Determine the [X, Y] coordinate at the center of the cell enclosing the given text.  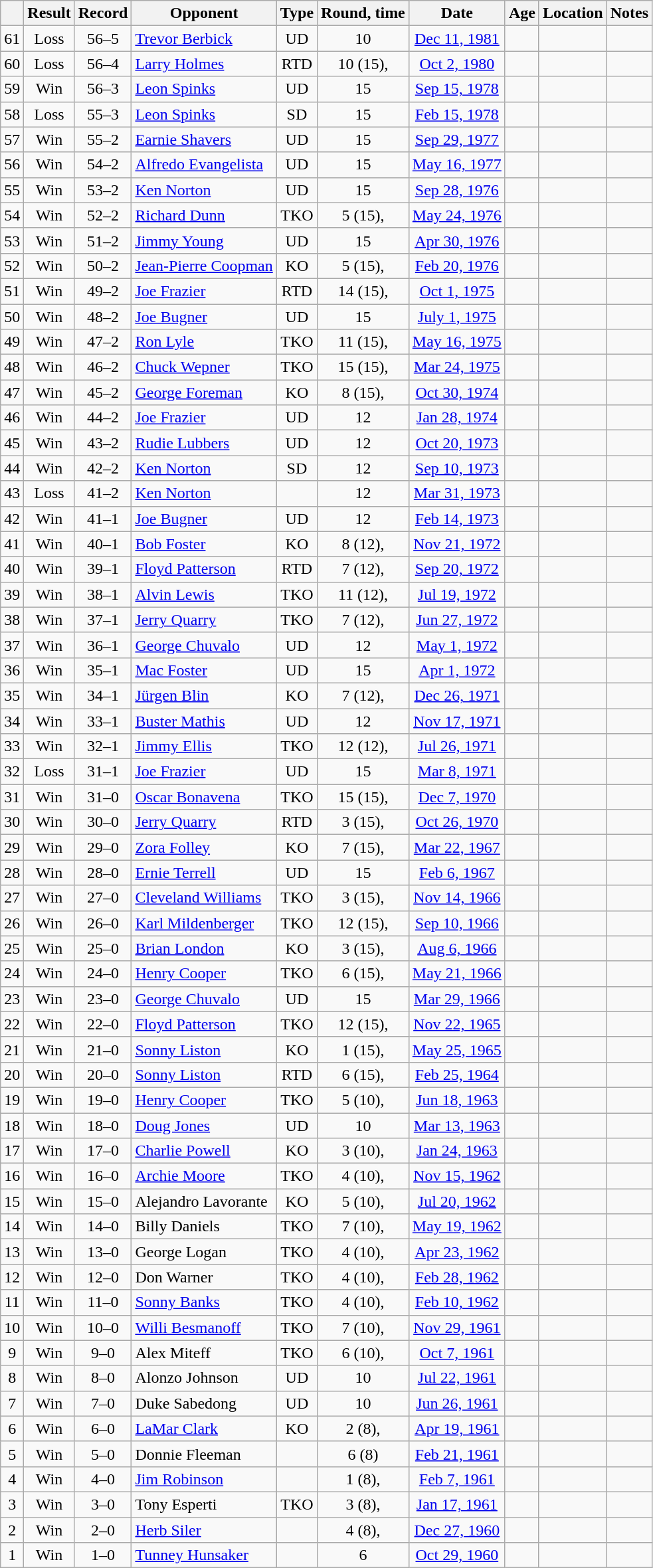
13–0 [103, 1252]
11 [12, 1302]
36 [12, 670]
Mar 29, 1966 [457, 999]
3 (10), [363, 1151]
14 [12, 1227]
Sep 10, 1966 [457, 923]
32–1 [103, 746]
41 [12, 544]
39 [12, 594]
8 (15), [363, 392]
Sep 10, 1973 [457, 468]
41–2 [103, 493]
16–0 [103, 1176]
51 [12, 291]
11 (15), [363, 342]
27 [12, 898]
5–0 [103, 1454]
3–0 [103, 1504]
48 [12, 367]
41–1 [103, 519]
Date [457, 13]
48–2 [103, 317]
51–2 [103, 240]
32 [12, 772]
Zora Folley [204, 847]
44 [12, 468]
45 [12, 443]
Oscar Bonavena [204, 797]
Buster Mathis [204, 721]
22 [12, 1024]
60 [12, 64]
Alejandro Lavorante [204, 1201]
2 (8), [363, 1429]
George Logan [204, 1252]
Billy Daniels [204, 1227]
Earnie Shavers [204, 139]
Type [296, 13]
May 16, 1977 [457, 165]
27–0 [103, 898]
Charlie Powell [204, 1151]
59 [12, 89]
Karl Mildenberger [204, 923]
George Foreman [204, 392]
14–0 [103, 1227]
34 [12, 721]
Larry Holmes [204, 64]
Oct 20, 1973 [457, 443]
Nov 14, 1966 [457, 898]
24 [12, 974]
16 [12, 1176]
19 [12, 1100]
53 [12, 240]
Mac Foster [204, 670]
61 [12, 39]
35 [12, 695]
Duke Sabedong [204, 1403]
42–2 [103, 468]
4 (8), [363, 1529]
37–1 [103, 620]
Rudie Lubbers [204, 443]
Sep 20, 1972 [457, 569]
1 (15), [363, 1049]
Bob Foster [204, 544]
4–0 [103, 1479]
Sonny Banks [204, 1302]
7–0 [103, 1403]
40–1 [103, 544]
Richard Dunn [204, 215]
Aug 6, 1966 [457, 948]
4 [12, 1479]
9 [12, 1353]
2–0 [103, 1529]
10 (15), [363, 64]
Feb 6, 1967 [457, 873]
Alex Miteff [204, 1353]
8 (12), [363, 544]
49 [12, 342]
7 (15), [363, 847]
14 (15), [363, 291]
Jürgen Blin [204, 695]
Alfredo Evangelista [204, 165]
47–2 [103, 342]
15–0 [103, 1201]
Tony Esperti [204, 1504]
6 (10), [363, 1353]
17 [12, 1151]
Feb 7, 1961 [457, 1479]
Nov 17, 1971 [457, 721]
Location [573, 13]
6 (8) [363, 1454]
Jean-Pierre Coopman [204, 266]
37 [12, 645]
Jul 20, 1962 [457, 1201]
33–1 [103, 721]
Dec 11, 1981 [457, 39]
Feb 10, 1962 [457, 1302]
Tunney Hunsaker [204, 1555]
Feb 20, 1976 [457, 266]
11–0 [103, 1302]
28–0 [103, 873]
Willi Besmanoff [204, 1328]
Feb 28, 1962 [457, 1277]
Jim Robinson [204, 1479]
11 (12), [363, 594]
23–0 [103, 999]
Oct 7, 1961 [457, 1353]
Nov 15, 1962 [457, 1176]
Don Warner [204, 1277]
May 21, 1966 [457, 974]
Apr 19, 1961 [457, 1429]
42 [12, 519]
1–0 [103, 1555]
Mar 24, 1975 [457, 367]
56–5 [103, 39]
8–0 [103, 1378]
Herb Siler [204, 1529]
Round, time [363, 13]
13 [12, 1252]
July 1, 1975 [457, 317]
Feb 25, 1964 [457, 1075]
Brian London [204, 948]
50–2 [103, 266]
49–2 [103, 291]
52 [12, 266]
Feb 15, 1978 [457, 114]
3 [12, 1504]
Jul 22, 1961 [457, 1378]
Sep 15, 1978 [457, 89]
57 [12, 139]
29 [12, 847]
56–4 [103, 64]
10–0 [103, 1328]
Apr 1, 1972 [457, 670]
Alvin Lewis [204, 594]
May 16, 1975 [457, 342]
Oct 2, 1980 [457, 64]
31 [12, 797]
54 [12, 215]
22–0 [103, 1024]
56–3 [103, 89]
31–0 [103, 797]
Sep 29, 1977 [457, 139]
2 [12, 1529]
1 (8), [363, 1479]
47 [12, 392]
Ron Lyle [204, 342]
34–1 [103, 695]
12 (12), [363, 746]
55–2 [103, 139]
21–0 [103, 1049]
Nov 29, 1961 [457, 1328]
12–0 [103, 1277]
33 [12, 746]
Feb 21, 1961 [457, 1454]
Jun 18, 1963 [457, 1100]
Jan 24, 1963 [457, 1151]
Trevor Berbick [204, 39]
May 1, 1972 [457, 645]
Chuck Wepner [204, 367]
Opponent [204, 13]
46–2 [103, 367]
Apr 23, 1962 [457, 1252]
Mar 8, 1971 [457, 772]
46 [12, 418]
18–0 [103, 1126]
Cleveland Williams [204, 898]
23 [12, 999]
9–0 [103, 1353]
17–0 [103, 1151]
Oct 26, 1970 [457, 822]
May 25, 1965 [457, 1049]
Nov 21, 1972 [457, 544]
56 [12, 165]
Archie Moore [204, 1176]
Oct 1, 1975 [457, 291]
Dec 26, 1971 [457, 695]
Apr 30, 1976 [457, 240]
Jimmy Ellis [204, 746]
Record [103, 13]
39–1 [103, 569]
Age [522, 13]
55–3 [103, 114]
Notes [629, 13]
Donnie Fleeman [204, 1454]
45–2 [103, 392]
26 [12, 923]
Jun 27, 1972 [457, 620]
36–1 [103, 645]
44–2 [103, 418]
31–1 [103, 772]
50 [12, 317]
LaMar Clark [204, 1429]
Jul 26, 1971 [457, 746]
30 [12, 822]
Result [49, 13]
21 [12, 1049]
53–2 [103, 190]
28 [12, 873]
3 (8), [363, 1504]
Mar 13, 1963 [457, 1126]
18 [12, 1126]
54–2 [103, 165]
May 24, 1976 [457, 215]
25 [12, 948]
Mar 22, 1967 [457, 847]
52–2 [103, 215]
20–0 [103, 1075]
19–0 [103, 1100]
43–2 [103, 443]
Alonzo Johnson [204, 1378]
55 [12, 190]
38 [12, 620]
30–0 [103, 822]
Sep 28, 1976 [457, 190]
6–0 [103, 1429]
Doug Jones [204, 1126]
7 [12, 1403]
Dec 7, 1970 [457, 797]
May 19, 1962 [457, 1227]
1 [12, 1555]
Mar 31, 1973 [457, 493]
Jun 26, 1961 [457, 1403]
8 [12, 1378]
5 [12, 1454]
35–1 [103, 670]
Ernie Terrell [204, 873]
20 [12, 1075]
25–0 [103, 948]
Feb 14, 1973 [457, 519]
Jan 28, 1974 [457, 418]
24–0 [103, 974]
Oct 30, 1974 [457, 392]
40 [12, 569]
43 [12, 493]
Dec 27, 1960 [457, 1529]
29–0 [103, 847]
Jan 17, 1961 [457, 1504]
Jul 19, 1972 [457, 594]
38–1 [103, 594]
Nov 22, 1965 [457, 1024]
26–0 [103, 923]
58 [12, 114]
Jimmy Young [204, 240]
Oct 29, 1960 [457, 1555]
